Extract the [x, y] coordinate from the center of the cell holding the provided text.  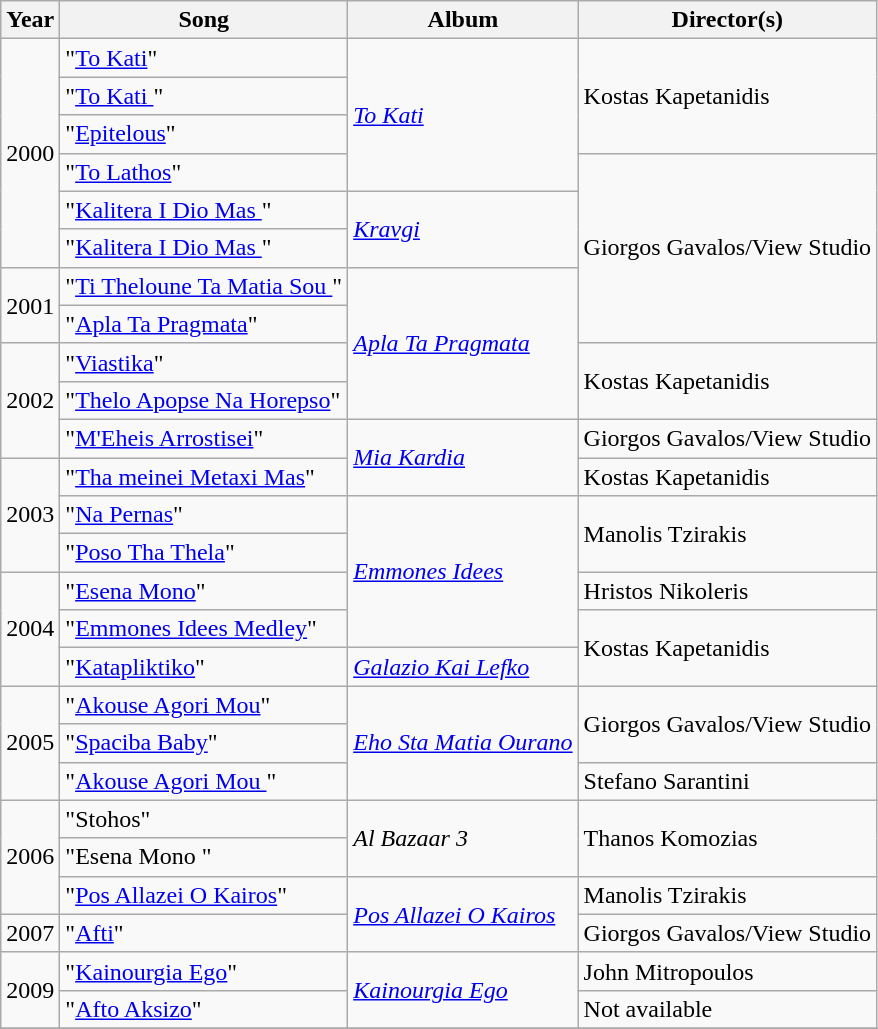
Emmones Idees [463, 572]
"To Lathos" [204, 172]
"Afto Aksizo" [204, 1009]
2006 [30, 857]
"Emmones Idees Medley" [204, 629]
"To Kati " [204, 96]
"Viastika" [204, 362]
John Mitropoulos [727, 971]
"Na Pernas" [204, 515]
"To Kati" [204, 58]
2009 [30, 990]
"Pos Allazei O Kairos" [204, 895]
Hristos Nikoleris [727, 591]
Not available [727, 1009]
2005 [30, 743]
"Akouse Agori Mou " [204, 781]
Thanos Komozias [727, 838]
"Epitelous" [204, 134]
Apla Ta Pragmata [463, 343]
Mia Kardia [463, 457]
"Afti" [204, 933]
2004 [30, 629]
2001 [30, 305]
"Spaciba Baby" [204, 743]
"Esena Mono" [204, 591]
2002 [30, 400]
Stefano Sarantini [727, 781]
2000 [30, 153]
Kainourgia Ego [463, 990]
"Poso Tha Thela" [204, 553]
Galazio Kai Lefko [463, 667]
"Tha meinei Metaxi Mas" [204, 477]
"Akouse Agori Mou" [204, 705]
Eho Sta Matia Ourano [463, 743]
Year [30, 20]
Pos Allazei O Kairos [463, 914]
"Thelo Apopse Na Horepso" [204, 400]
Director(s) [727, 20]
Album [463, 20]
"M'Eheis Arrostisei" [204, 438]
2003 [30, 515]
Song [204, 20]
"Stohos" [204, 819]
To Kati [463, 115]
"Katapliktiko" [204, 667]
Kravgi [463, 229]
2007 [30, 933]
"Apla Ta Pragmata" [204, 324]
"Esena Mono " [204, 857]
"Ti Theloune Ta Matia Sou " [204, 286]
Al Bazaar 3 [463, 838]
"Kainourgia Ego" [204, 971]
